Find where the given text appears and provide that cell's center as (x, y) coordinate. 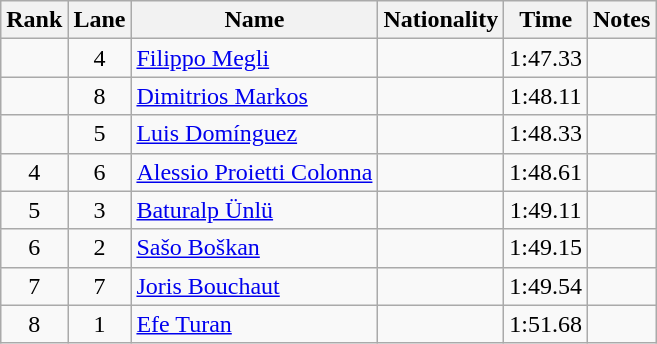
Luis Domínguez (254, 134)
Baturalp Ünlü (254, 210)
Name (254, 20)
1:48.61 (546, 172)
Alessio Proietti Colonna (254, 172)
Efe Turan (254, 324)
3 (100, 210)
1:48.11 (546, 96)
Rank (34, 20)
1:49.54 (546, 286)
2 (100, 248)
1:51.68 (546, 324)
Sašo Boškan (254, 248)
Nationality (441, 20)
Notes (621, 20)
Dimitrios Markos (254, 96)
1 (100, 324)
1:48.33 (546, 134)
Joris Bouchaut (254, 286)
Time (546, 20)
Lane (100, 20)
1:49.15 (546, 248)
Filippo Megli (254, 58)
1:47.33 (546, 58)
1:49.11 (546, 210)
